Determine the (x, y) coordinate at the center of the cell enclosing the given text.  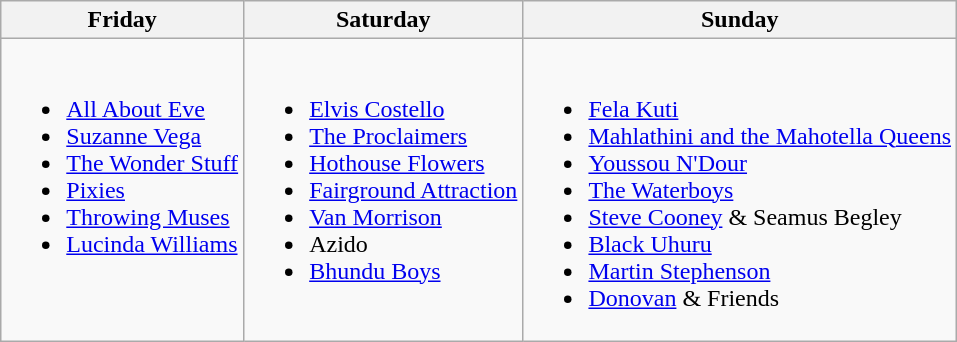
Sunday (740, 20)
All About EveSuzanne VegaThe Wonder StuffPixiesThrowing MusesLucinda Williams (122, 190)
Elvis CostelloThe ProclaimersHothouse FlowersFairground AttractionVan MorrisonAzidoBhundu Boys (384, 190)
Saturday (384, 20)
Fela KutiMahlathini and the Mahotella QueensYoussou N'DourThe WaterboysSteve Cooney & Seamus BegleyBlack UhuruMartin StephensonDonovan & Friends (740, 190)
Friday (122, 20)
